Search for the cell housing the specified text and yield its [X, Y] center coordinate. 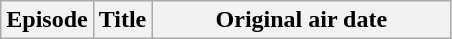
Original air date [302, 20]
Title [122, 20]
Episode [47, 20]
